Provide the [X, Y] coordinate of the cell's center where the given text is located.  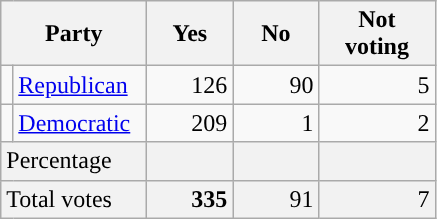
No [276, 34]
335 [190, 199]
126 [190, 85]
Not voting [377, 34]
90 [276, 85]
91 [276, 199]
Democratic [80, 123]
7 [377, 199]
5 [377, 85]
Republican [80, 85]
Yes [190, 34]
209 [190, 123]
Percentage [74, 161]
Party [74, 34]
1 [276, 123]
Total votes [74, 199]
2 [377, 123]
